From the cell containing the given text, extract its center point as [X, Y] coordinate. 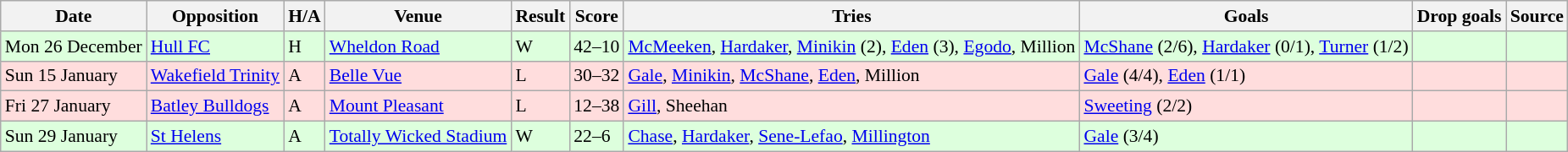
Totally Wicked Stadium [418, 137]
30–32 [596, 76]
Wakefield Trinity [215, 76]
Gale (3/4) [1245, 137]
Sweeting (2/2) [1245, 106]
Source [1537, 16]
Opposition [215, 16]
Gill, Sheehan [851, 106]
Gale, Minikin, McShane, Eden, Million [851, 76]
Score [596, 16]
Wheldon Road [418, 46]
Hull FC [215, 46]
Sun 15 January [74, 76]
H [305, 46]
McMeeken, Hardaker, Minikin (2), Eden (3), Egodo, Million [851, 46]
Result [540, 16]
Batley Bulldogs [215, 106]
Gale (4/4), Eden (1/1) [1245, 76]
Sun 29 January [74, 137]
Tries [851, 16]
McShane (2/6), Hardaker (0/1), Turner (1/2) [1245, 46]
H/A [305, 16]
Mon 26 December [74, 46]
42–10 [596, 46]
Drop goals [1460, 16]
Date [74, 16]
Venue [418, 16]
Mount Pleasant [418, 106]
22–6 [596, 137]
Fri 27 January [74, 106]
Chase, Hardaker, Sene-Lefao, Millington [851, 137]
Goals [1245, 16]
St Helens [215, 137]
Belle Vue [418, 76]
12–38 [596, 106]
